For the text-containing cell, return its midpoint in (x, y) coordinate format. 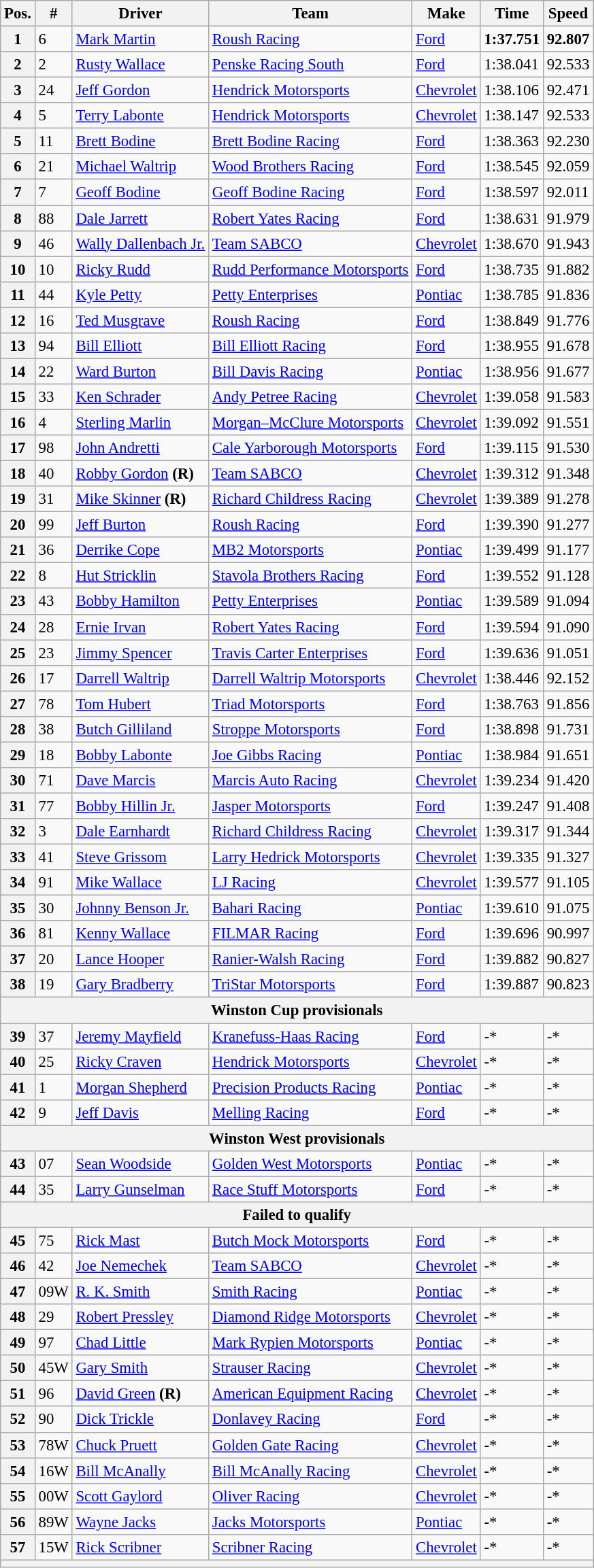
91.979 (567, 218)
Rudd Performance Motorsports (310, 269)
1:39.312 (512, 474)
1:38.670 (512, 243)
32 (18, 832)
1:38.956 (512, 371)
97 (53, 1343)
Jacks Motorsports (310, 1522)
Mike Skinner (R) (140, 499)
81 (53, 934)
Lance Hooper (140, 959)
34 (18, 883)
Winston West provisionals (297, 1138)
Chad Little (140, 1343)
Ward Burton (140, 371)
Terry Labonte (140, 116)
88 (53, 218)
Rick Scribner (140, 1548)
1:38.984 (512, 755)
1:39.390 (512, 525)
R. K. Smith (140, 1292)
53 (18, 1445)
91.420 (567, 781)
91.348 (567, 474)
Strauser Racing (310, 1368)
45W (53, 1368)
Bill McAnally Racing (310, 1471)
91.530 (567, 448)
Jeff Davis (140, 1112)
Driver (140, 14)
1:39.092 (512, 422)
15 (18, 397)
1:39.247 (512, 806)
Bill McAnally (140, 1471)
91.177 (567, 550)
Mike Wallace (140, 883)
91.551 (567, 422)
Ricky Rudd (140, 269)
54 (18, 1471)
Tom Hubert (140, 704)
Jasper Motorsports (310, 806)
55 (18, 1496)
Mark Rypien Motorsports (310, 1343)
12 (18, 320)
91.651 (567, 755)
Ted Musgrave (140, 320)
Pos. (18, 14)
1:38.106 (512, 90)
1:39.115 (512, 448)
07 (53, 1164)
1:38.785 (512, 294)
Ranier-Walsh Racing (310, 959)
77 (53, 806)
78 (53, 704)
1:38.147 (512, 116)
Bill Elliott (140, 346)
Wally Dallenbach Jr. (140, 243)
Ken Schrader (140, 397)
Marcis Auto Racing (310, 781)
Andy Petree Racing (310, 397)
92.471 (567, 90)
92.011 (567, 192)
Derrike Cope (140, 550)
Stavola Brothers Racing (310, 576)
49 (18, 1343)
91.583 (567, 397)
92.807 (567, 39)
1:39.335 (512, 857)
Kranefuss-Haas Racing (310, 1036)
Team (310, 14)
1:39.552 (512, 576)
1:38.631 (512, 218)
1:39.577 (512, 883)
13 (18, 346)
91.075 (567, 908)
David Green (R) (140, 1394)
Mark Martin (140, 39)
Brett Bodine Racing (310, 141)
91.128 (567, 576)
Gary Smith (140, 1368)
Travis Carter Enterprises (310, 653)
Triad Motorsports (310, 704)
Kyle Petty (140, 294)
1:39.058 (512, 397)
Gary Bradberry (140, 985)
Morgan Shepherd (140, 1087)
Scott Gaylord (140, 1496)
Donlavey Racing (310, 1420)
Penske Racing South (310, 65)
Darrell Waltrip (140, 678)
90 (53, 1420)
91.776 (567, 320)
Dick Trickle (140, 1420)
Bobby Hamilton (140, 602)
Wood Brothers Racing (310, 167)
48 (18, 1317)
Scribner Racing (310, 1548)
27 (18, 704)
91.943 (567, 243)
Jeremy Mayfield (140, 1036)
1:39.594 (512, 627)
1:38.446 (512, 678)
75 (53, 1240)
57 (18, 1548)
Hut Stricklin (140, 576)
Bobby Labonte (140, 755)
Make (446, 14)
1:38.955 (512, 346)
91.105 (567, 883)
99 (53, 525)
39 (18, 1036)
52 (18, 1420)
TriStar Motorsports (310, 985)
1:38.041 (512, 65)
1:39.589 (512, 602)
Robby Gordon (R) (140, 474)
91.090 (567, 627)
Larry Hedrick Motorsports (310, 857)
26 (18, 678)
Wayne Jacks (140, 1522)
15W (53, 1548)
Jimmy Spencer (140, 653)
1:39.610 (512, 908)
1:39.389 (512, 499)
Smith Racing (310, 1292)
# (53, 14)
98 (53, 448)
Joe Gibbs Racing (310, 755)
Rusty Wallace (140, 65)
91.678 (567, 346)
1:39.317 (512, 832)
FILMAR Racing (310, 934)
1:38.735 (512, 269)
1:37.751 (512, 39)
Butch Mock Motorsports (310, 1240)
Race Stuff Motorsports (310, 1189)
45 (18, 1240)
92.230 (567, 141)
56 (18, 1522)
1:38.849 (512, 320)
Jeff Burton (140, 525)
91.094 (567, 602)
Cale Yarborough Motorsports (310, 448)
1:38.898 (512, 730)
1:39.499 (512, 550)
Bahari Racing (310, 908)
1:39.234 (512, 781)
Michael Waltrip (140, 167)
92.059 (567, 167)
78W (53, 1445)
90.823 (567, 985)
91.856 (567, 704)
Dave Marcis (140, 781)
91.051 (567, 653)
91.278 (567, 499)
90.827 (567, 959)
Morgan–McClure Motorsports (310, 422)
MB2 Motorsports (310, 550)
Larry Gunselman (140, 1189)
71 (53, 781)
91.836 (567, 294)
Sean Woodside (140, 1164)
Joe Nemechek (140, 1266)
Winston Cup provisionals (297, 1010)
1:39.887 (512, 985)
91.277 (567, 525)
Jeff Gordon (140, 90)
Dale Jarrett (140, 218)
American Equipment Racing (310, 1394)
Bill Elliott Racing (310, 346)
91 (53, 883)
Rick Mast (140, 1240)
89W (53, 1522)
96 (53, 1394)
Bobby Hillin Jr. (140, 806)
Golden West Motorsports (310, 1164)
Butch Gilliland (140, 730)
91.344 (567, 832)
1:38.545 (512, 167)
1:38.363 (512, 141)
Stroppe Motorsports (310, 730)
1:38.597 (512, 192)
Bill Davis Racing (310, 371)
91.677 (567, 371)
1:38.763 (512, 704)
94 (53, 346)
09W (53, 1292)
14 (18, 371)
LJ Racing (310, 883)
Darrell Waltrip Motorsports (310, 678)
Failed to qualify (297, 1215)
91.327 (567, 857)
91.882 (567, 269)
Kenny Wallace (140, 934)
Steve Grissom (140, 857)
Robert Pressley (140, 1317)
00W (53, 1496)
Melling Racing (310, 1112)
50 (18, 1368)
Geoff Bodine (140, 192)
Speed (567, 14)
Sterling Marlin (140, 422)
16W (53, 1471)
Geoff Bodine Racing (310, 192)
91.731 (567, 730)
Ernie Irvan (140, 627)
Time (512, 14)
Diamond Ridge Motorsports (310, 1317)
1:39.696 (512, 934)
90.997 (567, 934)
John Andretti (140, 448)
Johnny Benson Jr. (140, 908)
Chuck Pruett (140, 1445)
Ricky Craven (140, 1061)
91.408 (567, 806)
51 (18, 1394)
1:39.882 (512, 959)
92.152 (567, 678)
47 (18, 1292)
Precision Products Racing (310, 1087)
Brett Bodine (140, 141)
Golden Gate Racing (310, 1445)
Dale Earnhardt (140, 832)
1:39.636 (512, 653)
Oliver Racing (310, 1496)
